Detect which cell encompasses the target text, then output its [X, Y] center coordinate. 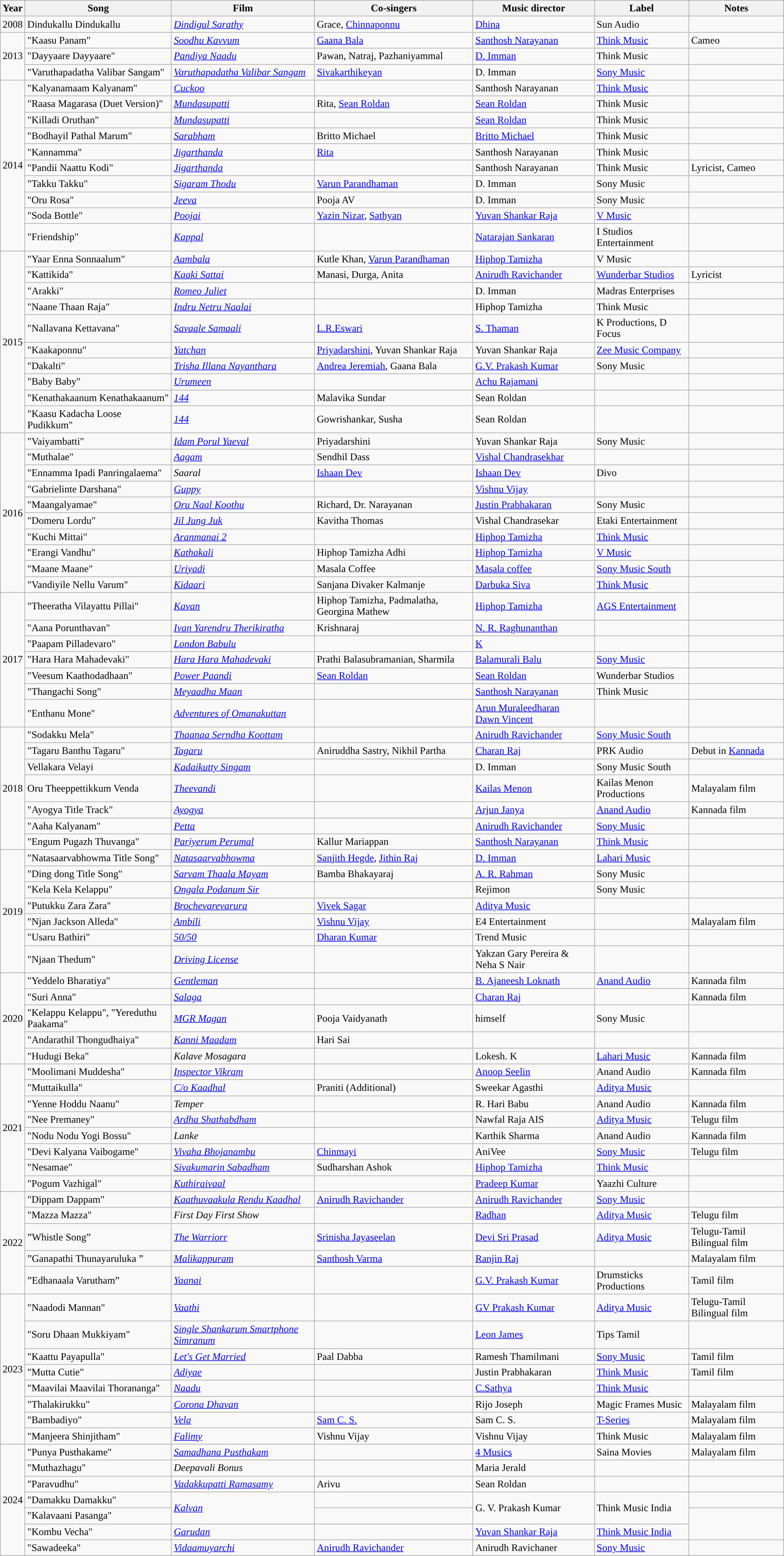
Magic Frames Music [642, 1404]
Sivakumarin Sabadham [243, 1168]
"Yeddelo Bharatiya" [98, 981]
Varun Parandhaman [394, 184]
Song [98, 8]
"Maangalyamae" [98, 505]
Lokesh. K [534, 1056]
Sigaram Thodu [243, 184]
"Nodu Nodu Yogi Bossu" [98, 1136]
Prathi Balasubramanian, Sharmila [394, 660]
Kailas Menon [534, 789]
"Devi Kalyana Vaibogame" [98, 1152]
"Arakki" [98, 291]
"Andarathil Thongudhaiya" [98, 1040]
K Productions, D Focus [642, 329]
Notes [736, 8]
"Muttaikulla" [98, 1088]
Kalvan [243, 1508]
Savaale Samaali [243, 329]
Dindigul Sarathy [243, 24]
"Veesum Kaathodadhaan" [98, 676]
Aambala [243, 259]
Devi Sri Prasad [534, 1237]
Yaazhi Culture [642, 1183]
Hara Hara Mahadevaki [243, 660]
"Mutta Cutie" [98, 1372]
"Paravudhu" [98, 1484]
Zee Music Company [642, 350]
Jil Jung Juk [243, 521]
Yakzan Gary Pereira & Neha S Nair [534, 959]
"Naadodi Mannan" [98, 1307]
Aagam [243, 457]
Pooja AV [394, 200]
Sarvam Thaala Mayam [243, 874]
Aniruddha Sastry, Nikhil Partha [394, 751]
Natarajan Sankaran [534, 237]
Divo [642, 473]
Kallur Mariappan [394, 842]
"Raasa Magarasa (Duet Version)" [98, 104]
Lyricist [736, 275]
"Putukku Zara Zara" [98, 906]
Rita, Sean Roldan [394, 104]
Kadaikutty Singam [243, 766]
Corona Dhavan [243, 1404]
"Thalakirukku" [98, 1404]
"Nee Premaney" [98, 1120]
"Kattikida" [98, 275]
"Paapam Pilladevaro" [98, 644]
Temper [243, 1104]
"Kalyanamaam Kalyanam" [98, 88]
Drumsticks Productions [642, 1280]
Rita [394, 152]
AniVee [534, 1152]
"Domeru Lordu" [98, 521]
Praniti (Additional) [394, 1088]
Andrea Jeremiah, Gaana Bala [394, 366]
"Nallavana Kettavana" [98, 329]
"Usaru Bathiri" [98, 937]
Vela [243, 1420]
PRK Audio [642, 751]
Debut in Kannada [736, 751]
2016 [13, 513]
Hiphop Tamizha, Padmalatha, Georgina Mathew [394, 606]
"Friendship" [98, 237]
Kanni Maadam [243, 1040]
"Ennamma Ipadi Panringalaema" [98, 473]
Chinmayi [394, 1152]
Ambili [243, 922]
Dharan Kumar [394, 937]
Romeo Juliet [243, 291]
"Maane Maane" [98, 569]
Kidaari [243, 585]
Garudan [243, 1532]
Ardha Shathabdham [243, 1120]
Co-singers [394, 8]
Sarabham [243, 136]
Pariyerum Perumal [243, 842]
"Kuchi Mittai" [98, 537]
"Pogum Vazhigal" [98, 1183]
"Nesamae" [98, 1168]
"Kelappu Kelappu", "Yereduthu Paakama" [98, 1018]
"Kaakaponnu" [98, 350]
Kailas Menon Productions [642, 789]
Varuthapadatha Valibar Sangam [243, 72]
"Hara Hara Mahadevaki" [98, 660]
"Maavilai Maavilai Thorananga" [98, 1388]
London Babulu [243, 644]
"Kela Kela Kelappu" [98, 890]
Yaanai [243, 1280]
"Moolimani Muddesha" [98, 1072]
Pawan, Natraj, Pazhaniyammal [394, 56]
Label [642, 8]
Yatchan [243, 350]
Leon James [534, 1334]
Ivan Yarendru Therikiratha [243, 628]
Etaki Entertainment [642, 521]
G. V. Prakash Kumar [534, 1508]
2018 [13, 788]
Samadhana Pusthakam [243, 1452]
2023 [13, 1369]
Cameo [736, 40]
"Engum Pugazh Thuvanga" [98, 842]
Manasi, Durga, Anita [394, 275]
B. Ajaneesh Loknath [534, 981]
Kalave Mosagara [243, 1056]
"Naane Thaan Raja" [98, 307]
Ranjin Raj [534, 1258]
Santhosh Varma [394, 1258]
Idam Porul Yaeval [243, 441]
"Yenne Hoddu Naanu" [98, 1104]
"Kaattu Payapulla" [98, 1357]
Music director [534, 8]
"Ding dong Title Song" [98, 874]
Vishal Chandrasekhar [534, 457]
"Kenathakaanum Kenathakaanum" [98, 398]
2021 [13, 1128]
50/50 [243, 937]
Sanjana Divaker Kalmanje [394, 585]
"Baby Baby" [98, 382]
"Suri Anna" [98, 997]
Uriyadi [243, 569]
"Vaiyambatti" [98, 441]
Masala Coffee [394, 569]
Kaaki Sattai [243, 275]
Deepavali Bonus [243, 1468]
Vadakkupatti Ramasamy [243, 1484]
"Kombu Vecha" [98, 1532]
Madras Enterprises [642, 291]
Cuckoo [243, 88]
Petta [243, 826]
2014 [13, 166]
2024 [13, 1500]
Sudharshan Ashok [394, 1168]
"Hudugi Beka" [98, 1056]
Lyricist, Cameo [736, 168]
Film [243, 8]
Trend Music [534, 937]
Radhan [534, 1215]
"Muthazhagu" [98, 1468]
"Enthanu Mone" [98, 713]
”Edhanaala Varutham” [98, 1280]
Poojai [243, 216]
"Thangachi Song" [98, 691]
"Vandiyile Nellu Varum" [98, 585]
Aranmanai 2 [243, 537]
Malavika Sundar [394, 398]
A. R. Rahman [534, 874]
Pradeep Kumar [534, 1183]
2020 [13, 1018]
”Ganapathi Thunayaruluka ” [98, 1258]
Let's Get Married [243, 1357]
"Takku Takku" [98, 184]
"Ayogya Title Track" [98, 810]
Theevandi [243, 789]
Kathakali [243, 553]
Tagaru [243, 751]
"Sodakku Mela" [98, 735]
"Kannamma" [98, 152]
Power Paandi [243, 676]
Vidaamuyarchi [243, 1548]
"Dakalti" [98, 366]
Indru Netru Naalai [243, 307]
2013 [13, 56]
N. R. Raghunanthan [534, 628]
2015 [13, 342]
Thaanaa Serndha Koottam [243, 735]
Ayogya [243, 810]
"Soru Dhaan Mukkiyam" [98, 1334]
"Killadi Oruthan" [98, 120]
”Whistle Song” [98, 1237]
"Kaasu Kadacha Loose Pudikkum" [98, 419]
Natasaarvabhowma [243, 858]
Tips Tamil [642, 1334]
Year [13, 8]
MGR Magan [243, 1018]
R. Hari Babu [534, 1104]
Gentleman [243, 981]
C/o Kaadhal [243, 1088]
2019 [13, 911]
"Bodhayil Pathal Marum" [98, 136]
Hari Sai [394, 1040]
C.Sathya [534, 1388]
"Aana Porunthavan" [98, 628]
Trisha Illana Nayanthara [243, 366]
Achu Rajamani [534, 382]
Vellakara Velayi [98, 766]
Inspector Vikram [243, 1072]
Kuthiraivaal [243, 1183]
"Gabrielinte Darshana" [98, 489]
Driving License [243, 959]
4 Musics [534, 1452]
"Soda Bottle" [98, 216]
Hiphop Tamizha Adhi [394, 553]
Gowrishankar, Susha [394, 419]
"Sawadeeka" [98, 1548]
Rijo Joseph [534, 1404]
Rejimon [534, 890]
"Njan Jackson Alleda" [98, 922]
Brochevarevarura [243, 906]
Lanke [243, 1136]
Vishal Chandrasekar [534, 521]
Adventures of Omanakuttan [243, 713]
Krishnaraj [394, 628]
"Punya Pusthakame" [98, 1452]
Dindukallu Dindukallu [98, 24]
Ramesh Thamilmani [534, 1357]
Oru Theeppettikkum Venda [98, 789]
Kavitha Thomas [394, 521]
Sivakarthikeyan [394, 72]
Jeeva [243, 200]
Pandiya Naadu [243, 56]
Masala coffee [534, 569]
2022 [13, 1243]
"Dayyaare Dayyaare" [98, 56]
Naadu [243, 1388]
Bamba Bhakayaraj [394, 874]
Arivu [394, 1484]
Arun MuraleedharanDawn Vincent [534, 713]
Falimy [243, 1436]
L.R.Eswari [394, 329]
Srinisha Jayaseelan [394, 1237]
"Aaha Kalyanam" [98, 826]
Single Shankarum Smartphone Simranum [243, 1334]
"Muthalae" [98, 457]
Balamurali Balu [534, 660]
Priyadarshini [394, 441]
Ongala Podanum Sir [243, 890]
Kutle Khan, Varun Parandhaman [394, 259]
The Warriorr [243, 1237]
Anirudh Ravichaner [534, 1548]
"Pandii Naattu Kodi" [98, 168]
T-Series [642, 1420]
"Theeratha Vilayattu Pillai" [98, 606]
E4 Entertainment [534, 922]
Meyaadha Maan [243, 691]
Richard, Dr. Narayanan [394, 505]
"Kaasu Panam" [98, 40]
"Bambadiyo" [98, 1420]
"Mazza Mazza" [98, 1215]
Darbuka Siva [534, 585]
Malikappuram [243, 1258]
"Yaar Enna Sonnaalum" [98, 259]
Priyadarshini, Yuvan Shankar Raja [394, 350]
Yazin Nizar, Sathyan [394, 216]
Salaga [243, 997]
2008 [13, 24]
Paal Dabba [394, 1357]
Sun Audio [642, 24]
"Dippam Dappam" [98, 1199]
Vivek Sagar [394, 906]
"Natasaarvabhowma Title Song" [98, 858]
Arjun Janya [534, 810]
"Kalavaani Pasanga" [98, 1516]
Urumeen [243, 382]
himself [534, 1018]
2017 [13, 660]
AGS Entertainment [642, 606]
Sweekar Agasthi [534, 1088]
Kavan [243, 606]
Saaral [243, 473]
Soodhu Kavvum [243, 40]
Dhina [534, 24]
Vivaha Bhojanambu [243, 1152]
Karthik Sharma [534, 1136]
"Oru Rosa" [98, 200]
Pooja Vaidyanath [394, 1018]
GV Prakash Kumar [534, 1307]
"Varuthapadatha Valibar Sangam" [98, 72]
Nawfal Raja AIS [534, 1120]
"Damakku Damakku" [98, 1500]
I Studios Entertainment [642, 237]
S. Thaman [534, 329]
Maria Jerald [534, 1468]
Anoop Seelin [534, 1072]
K [534, 644]
"Njaan Thedum" [98, 959]
Saina Movies [642, 1452]
Sanjith Hegde, Jithin Raj [394, 858]
"Tagaru Banthu Tagaru" [98, 751]
Kaathuvaakula Rendu Kaadhal [243, 1199]
"Manjeera Shinjitham" [98, 1436]
Guppy [243, 489]
Grace, Chinnaponnu [394, 24]
First Day First Show [243, 1215]
Adiyae [243, 1372]
Oru Naal Koothu [243, 505]
Vaathi [243, 1307]
Kappal [243, 237]
Sendhil Dass [394, 457]
Gaana Bala [394, 40]
"Erangi Vandhu" [98, 553]
